Determine the (X, Y) coordinate at the center of the cell enclosing the given text.  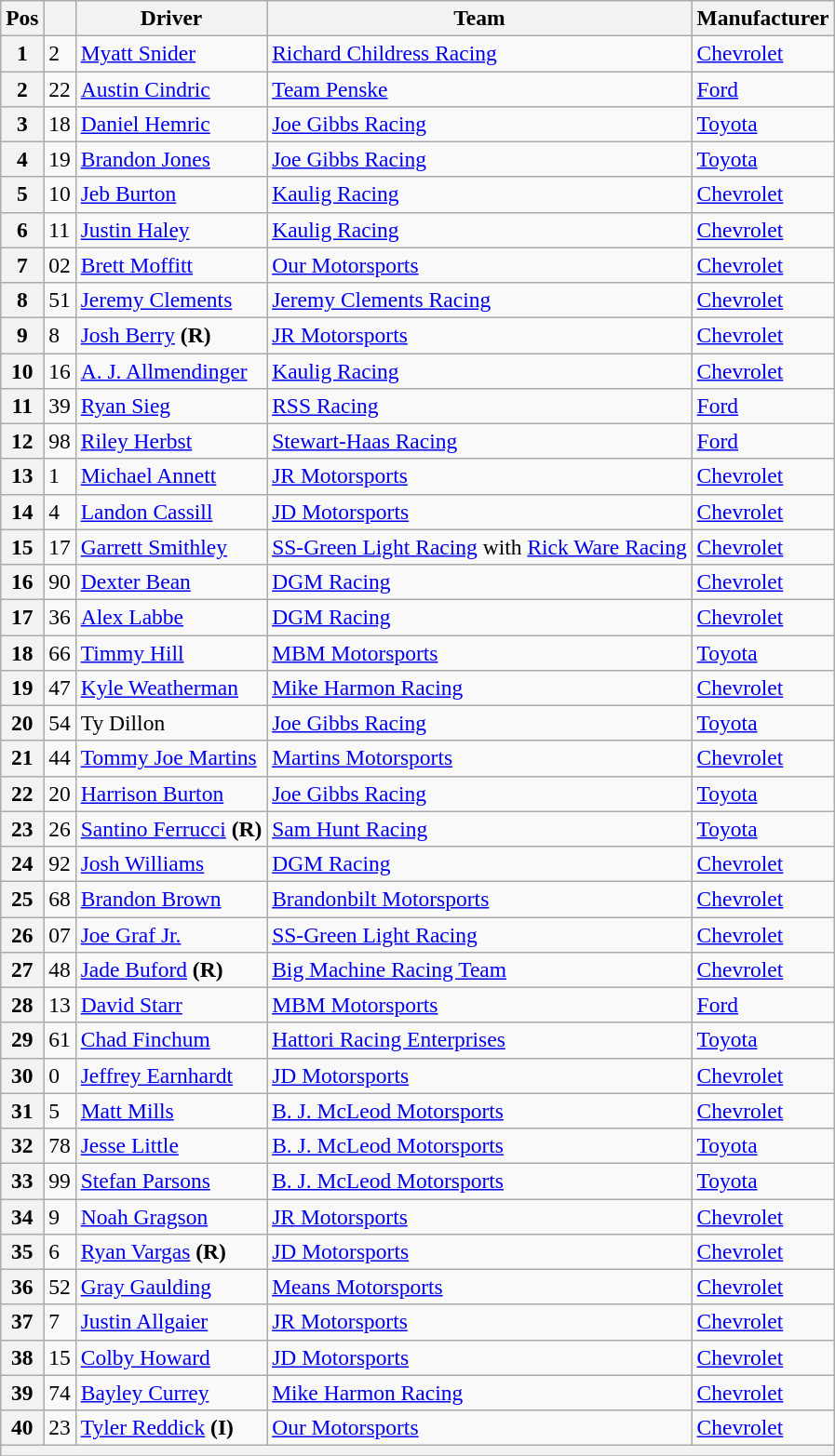
40 (22, 1427)
54 (60, 723)
51 (60, 300)
27 (22, 969)
38 (22, 1357)
Dexter Bean (171, 581)
Harrison Burton (171, 794)
Josh Berry (R) (171, 335)
Jeb Burton (171, 194)
Brett Moffitt (171, 265)
SS-Green Light Racing (479, 934)
Stewart-Haas Racing (479, 441)
Manufacturer (763, 18)
33 (22, 1181)
Josh Williams (171, 863)
37 (22, 1322)
SS-Green Light Racing with Rick Ware Racing (479, 547)
Big Machine Racing Team (479, 969)
Matt Mills (171, 1111)
66 (60, 652)
Jeremy Clements Racing (479, 300)
28 (22, 1005)
34 (22, 1216)
Martins Motorsports (479, 758)
Team (479, 18)
Tyler Reddick (I) (171, 1427)
Jeremy Clements (171, 300)
Jesse Little (171, 1145)
24 (22, 863)
Santino Ferrucci (R) (171, 829)
74 (60, 1393)
Ryan Sieg (171, 406)
Colby Howard (171, 1357)
29 (22, 1040)
RSS Racing (479, 406)
Alex Labbe (171, 617)
25 (22, 899)
Brandonbilt Motorsports (479, 899)
14 (22, 512)
Pos (22, 18)
Team Penske (479, 88)
Driver (171, 18)
David Starr (171, 1005)
Myatt Snider (171, 53)
Bayley Currey (171, 1393)
Hattori Racing Enterprises (479, 1040)
Jeffrey Earnhardt (171, 1075)
Sam Hunt Racing (479, 829)
Landon Cassill (171, 512)
A. J. Allmendinger (171, 370)
Justin Allgaier (171, 1322)
30 (22, 1075)
78 (60, 1145)
98 (60, 441)
02 (60, 265)
35 (22, 1251)
Jade Buford (R) (171, 969)
48 (60, 969)
99 (60, 1181)
Michael Annett (171, 476)
92 (60, 863)
07 (60, 934)
3 (22, 124)
21 (22, 758)
Riley Herbst (171, 441)
Brandon Brown (171, 899)
44 (60, 758)
Ty Dillon (171, 723)
61 (60, 1040)
31 (22, 1111)
Richard Childress Racing (479, 53)
Garrett Smithley (171, 547)
90 (60, 581)
Justin Haley (171, 230)
Ryan Vargas (R) (171, 1251)
Joe Graf Jr. (171, 934)
Kyle Weatherman (171, 688)
68 (60, 899)
47 (60, 688)
Brandon Jones (171, 159)
52 (60, 1287)
Stefan Parsons (171, 1181)
12 (22, 441)
Tommy Joe Martins (171, 758)
Austin Cindric (171, 88)
Means Motorsports (479, 1287)
Gray Gaulding (171, 1287)
Chad Finchum (171, 1040)
Noah Gragson (171, 1216)
Timmy Hill (171, 652)
0 (60, 1075)
Daniel Hemric (171, 124)
32 (22, 1145)
